Identify which cell holds the provided text, then report its [X, Y] central coordinate. 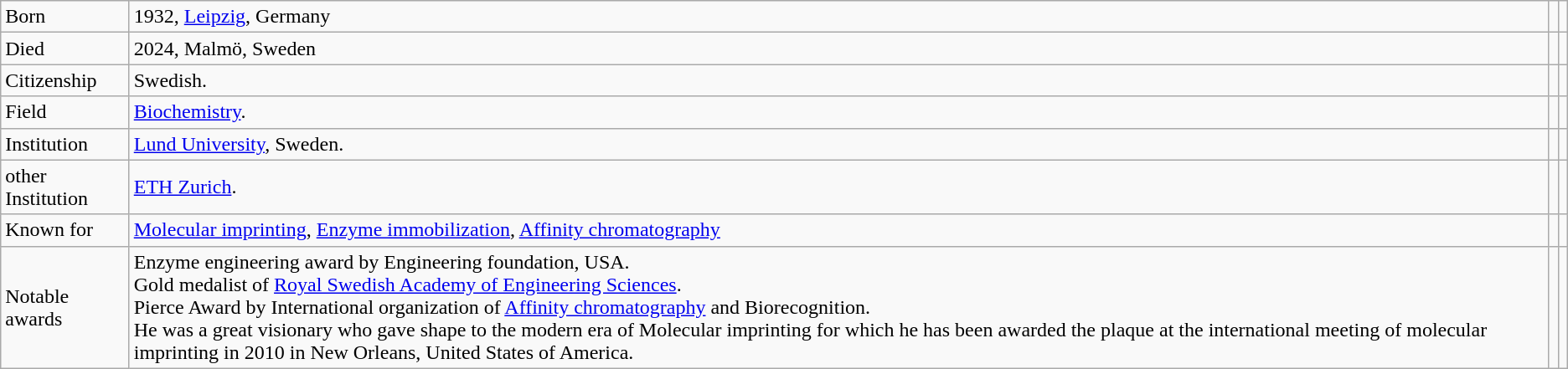
Field [65, 112]
Born [65, 17]
Notable awards [65, 307]
other Institution [65, 187]
Lund University, Sweden. [839, 144]
ETH Zurich. [839, 187]
Citizenship [65, 80]
2024, Malmö, Sweden [839, 49]
Known for [65, 230]
1932, Leipzig, Germany [839, 17]
Died [65, 49]
Molecular imprinting, Enzyme immobilization, Affinity chromatography [839, 230]
Swedish. [839, 80]
Institution [65, 144]
Biochemistry. [839, 112]
